Return the [x, y] coordinate for the center point of the cell that contains the specified text.  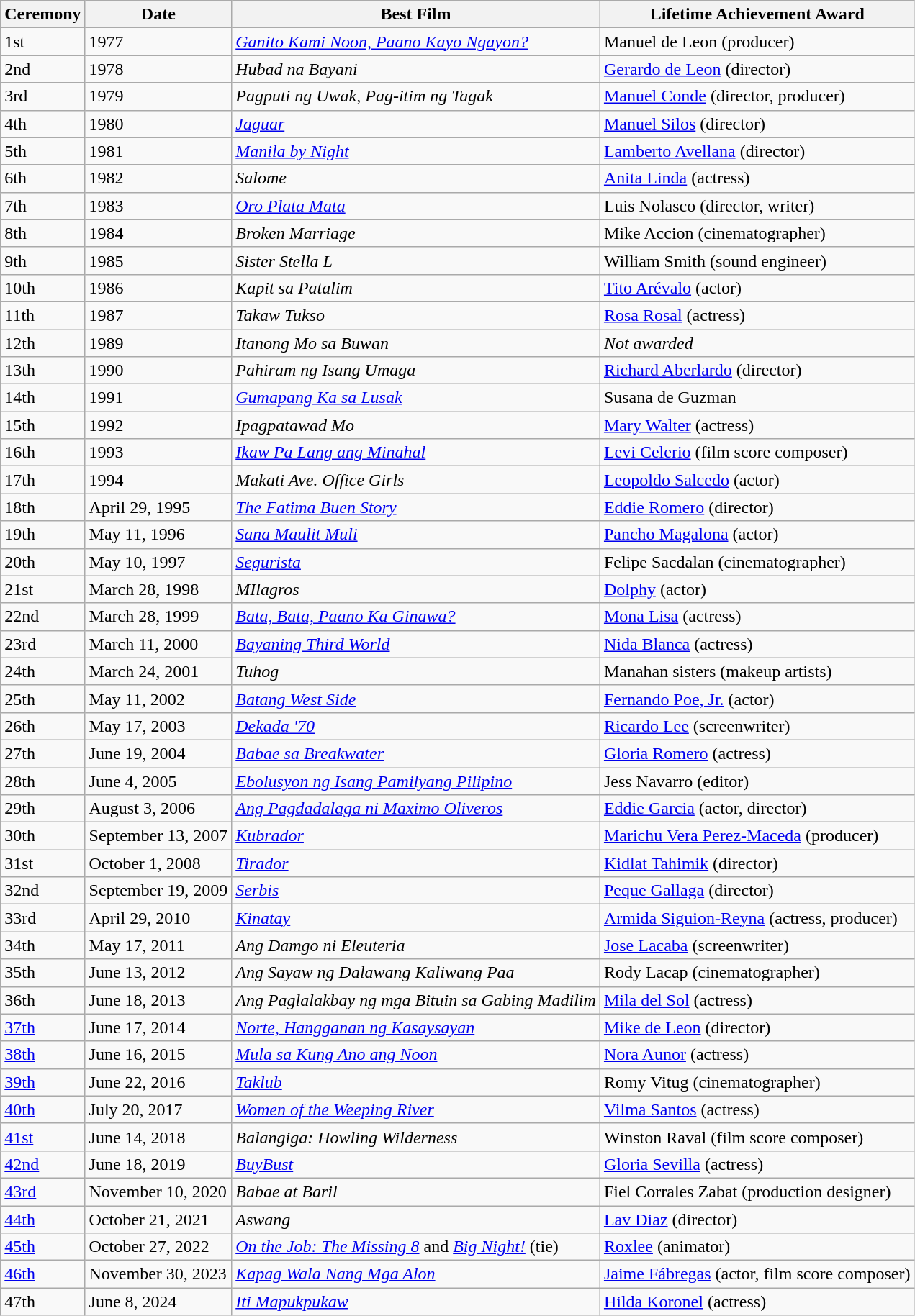
3rd [43, 96]
October 27, 2022 [158, 1247]
Iti Mapukpukaw [416, 1302]
27th [43, 753]
On the Job: The Missing 8 and Big Night! (tie) [416, 1247]
19th [43, 535]
47th [43, 1302]
Sister Stella L [416, 260]
June 13, 2012 [158, 973]
Richard Aberlardo (director) [757, 371]
Manila by Night [416, 151]
June 18, 2019 [158, 1164]
Segurista [416, 562]
44th [43, 1220]
April 29, 2010 [158, 918]
Kapag Wala Nang Mga Alon [416, 1274]
Marichu Vera Perez-Maceda (producer) [757, 836]
Roxlee (animator) [757, 1247]
24th [43, 671]
28th [43, 781]
Taklub [416, 1082]
Romy Vitug (cinematographer) [757, 1082]
November 10, 2020 [158, 1192]
1993 [158, 453]
May 17, 2003 [158, 726]
Nida Blanca (actress) [757, 644]
Lifetime Achievement Award [757, 14]
Tirador [416, 863]
MIlagros [416, 589]
Batang West Side [416, 699]
Eddie Garcia (actor, director) [757, 809]
Manuel Conde (director, producer) [757, 96]
Tuhog [416, 671]
Ang Pagdadalaga ni Maximo Oliveros [416, 809]
1980 [158, 124]
Pagputi ng Uwak, Pag-itim ng Tagak [416, 96]
Sana Maulit Muli [416, 535]
1986 [158, 288]
Jaime Fábregas (actor, film score composer) [757, 1274]
1987 [158, 315]
4th [43, 124]
42nd [43, 1164]
Ikaw Pa Lang ang Minahal [416, 453]
Mula sa Kung Ano ang Noon [416, 1055]
1st [43, 42]
37th [43, 1027]
William Smith (sound engineer) [757, 260]
2nd [43, 69]
21st [43, 589]
Gloria Sevilla (actress) [757, 1164]
1981 [158, 151]
35th [43, 973]
Mila del Sol (actress) [757, 1000]
September 13, 2007 [158, 836]
Armida Siguion-Reyna (actress, producer) [757, 918]
March 28, 1999 [158, 617]
11th [43, 315]
Babae at Baril [416, 1192]
13th [43, 371]
Vilma Santos (actress) [757, 1109]
1977 [158, 42]
Oro Plata Mata [416, 206]
Gloria Romero (actress) [757, 753]
September 19, 2009 [158, 891]
1983 [158, 206]
June 4, 2005 [158, 781]
43rd [43, 1192]
16th [43, 453]
34th [43, 945]
Kinatay [416, 918]
38th [43, 1055]
June 16, 2015 [158, 1055]
18th [43, 507]
Aswang [416, 1220]
Ricardo Lee (screenwriter) [757, 726]
Jaguar [416, 124]
Gumapang Ka sa Lusak [416, 398]
Itanong Mo sa Buwan [416, 343]
March 28, 1998 [158, 589]
1982 [158, 178]
Manuel Silos (director) [757, 124]
April 29, 1995 [158, 507]
The Fatima Buen Story [416, 507]
Fiel Corrales Zabat (production designer) [757, 1192]
1991 [158, 398]
31st [43, 863]
1989 [158, 343]
May 10, 1997 [158, 562]
Mona Lisa (actress) [757, 617]
6th [43, 178]
33rd [43, 918]
30th [43, 836]
Dolphy (actor) [757, 589]
BuyBust [416, 1164]
Jose Lacaba (screenwriter) [757, 945]
Mike de Leon (director) [757, 1027]
Ipagpatawad Mo [416, 425]
Jess Navarro (editor) [757, 781]
Manuel de Leon (producer) [757, 42]
Serbis [416, 891]
45th [43, 1247]
Mike Accion (cinematographer) [757, 233]
June 22, 2016 [158, 1082]
June 17, 2014 [158, 1027]
Susana de Guzman [757, 398]
Ang Sayaw ng Dalawang Kaliwang Paa [416, 973]
Ceremony [43, 14]
17th [43, 480]
Winston Raval (film score composer) [757, 1137]
Kubrador [416, 836]
8th [43, 233]
Dekada '70 [416, 726]
May 11, 1996 [158, 535]
June 18, 2013 [158, 1000]
May 11, 2002 [158, 699]
Lamberto Avellana (director) [757, 151]
Mary Walter (actress) [757, 425]
9th [43, 260]
41st [43, 1137]
1985 [158, 260]
Ebolusyon ng Isang Pamilyang Pilipino [416, 781]
7th [43, 206]
Makati Ave. Office Girls [416, 480]
Date [158, 14]
March 11, 2000 [158, 644]
Leopoldo Salcedo (actor) [757, 480]
29th [43, 809]
1994 [158, 480]
Hilda Koronel (actress) [757, 1302]
Salome [416, 178]
Fernando Poe, Jr. (actor) [757, 699]
Lav Diaz (director) [757, 1220]
October 1, 2008 [158, 863]
Bata, Bata, Paano Ka Ginawa? [416, 617]
23rd [43, 644]
Tito Arévalo (actor) [757, 288]
Not awarded [757, 343]
Gerardo de Leon (director) [757, 69]
22nd [43, 617]
Pancho Magalona (actor) [757, 535]
June 19, 2004 [158, 753]
Kidlat Tahimik (director) [757, 863]
Best Film [416, 14]
5th [43, 151]
1990 [158, 371]
July 20, 2017 [158, 1109]
Nora Aunor (actress) [757, 1055]
Rody Lacap (cinematographer) [757, 973]
1978 [158, 69]
November 30, 2023 [158, 1274]
Kapit sa Patalim [416, 288]
March 24, 2001 [158, 671]
1979 [158, 96]
40th [43, 1109]
Luis Nolasco (director, writer) [757, 206]
Babae sa Breakwater [416, 753]
26th [43, 726]
32nd [43, 891]
May 17, 2011 [158, 945]
Peque Gallaga (director) [757, 891]
Ang Paglalakbay ng mga Bituin sa Gabing Madilim [416, 1000]
Anita Linda (actress) [757, 178]
June 14, 2018 [158, 1137]
15th [43, 425]
1984 [158, 233]
1992 [158, 425]
Rosa Rosal (actress) [757, 315]
Women of the Weeping River [416, 1109]
Ganito Kami Noon, Paano Kayo Ngayon? [416, 42]
14th [43, 398]
Hubad na Bayani [416, 69]
10th [43, 288]
39th [43, 1082]
36th [43, 1000]
Bayaning Third World [416, 644]
October 21, 2021 [158, 1220]
Felipe Sacdalan (cinematographer) [757, 562]
20th [43, 562]
Balangiga: Howling Wilderness [416, 1137]
Norte, Hangganan ng Kasaysayan [416, 1027]
Ang Damgo ni Eleuteria [416, 945]
Takaw Tukso [416, 315]
25th [43, 699]
12th [43, 343]
Pahiram ng Isang Umaga [416, 371]
June 8, 2024 [158, 1302]
Broken Marriage [416, 233]
August 3, 2006 [158, 809]
Manahan sisters (makeup artists) [757, 671]
Levi Celerio (film score composer) [757, 453]
46th [43, 1274]
Eddie Romero (director) [757, 507]
